For the text-containing cell, return its midpoint in [x, y] coordinate format. 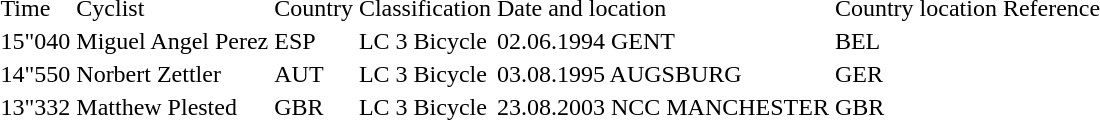
03.08.1995 AUGSBURG [662, 74]
ESP [314, 41]
AUT [314, 74]
Miguel Angel Perez [172, 41]
Norbert Zettler [172, 74]
GER [916, 74]
BEL [916, 41]
02.06.1994 GENT [662, 41]
